From the cell containing the given text, extract its center point as [X, Y] coordinate. 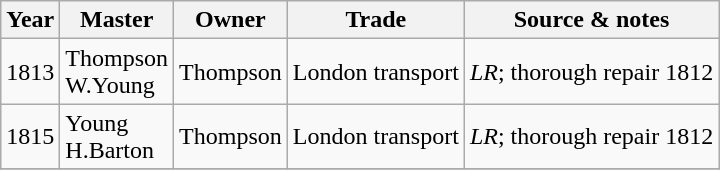
1815 [30, 136]
YoungH.Barton [117, 136]
Source & notes [591, 20]
Year [30, 20]
ThompsonW.Young [117, 72]
Master [117, 20]
Owner [231, 20]
Trade [376, 20]
1813 [30, 72]
